Return (X, Y) of the center of cell containing provided text 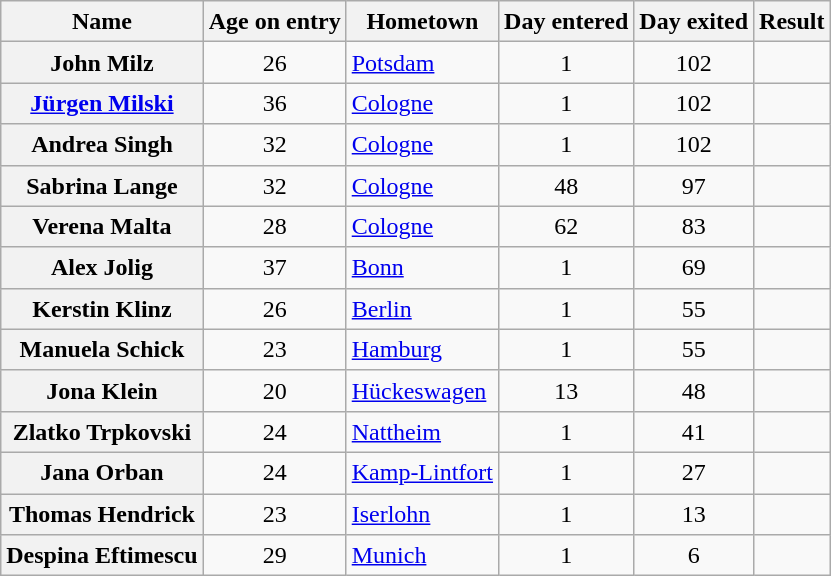
Jona Klein (102, 390)
6 (694, 556)
Verena Malta (102, 226)
Sabrina Lange (102, 186)
37 (274, 268)
Hamburg (422, 350)
Result (792, 22)
Thomas Hendrick (102, 514)
36 (274, 104)
Age on entry (274, 22)
Kerstin Klinz (102, 308)
Potsdam (422, 62)
Zlatko Trpkovski (102, 432)
Berlin (422, 308)
Day exited (694, 22)
Kamp-Lintfort (422, 472)
Hometown (422, 22)
Nattheim (422, 432)
83 (694, 226)
Hückeswagen (422, 390)
Manuela Schick (102, 350)
97 (694, 186)
Andrea Singh (102, 144)
Munich (422, 556)
Name (102, 22)
29 (274, 556)
20 (274, 390)
Day entered (566, 22)
28 (274, 226)
Bonn (422, 268)
Jürgen Milski (102, 104)
Jana Orban (102, 472)
Alex Jolig (102, 268)
27 (694, 472)
Iserlohn (422, 514)
69 (694, 268)
John Milz (102, 62)
41 (694, 432)
62 (566, 226)
Despina Eftimescu (102, 556)
